Search for the cell housing the specified text and yield its (X, Y) center coordinate. 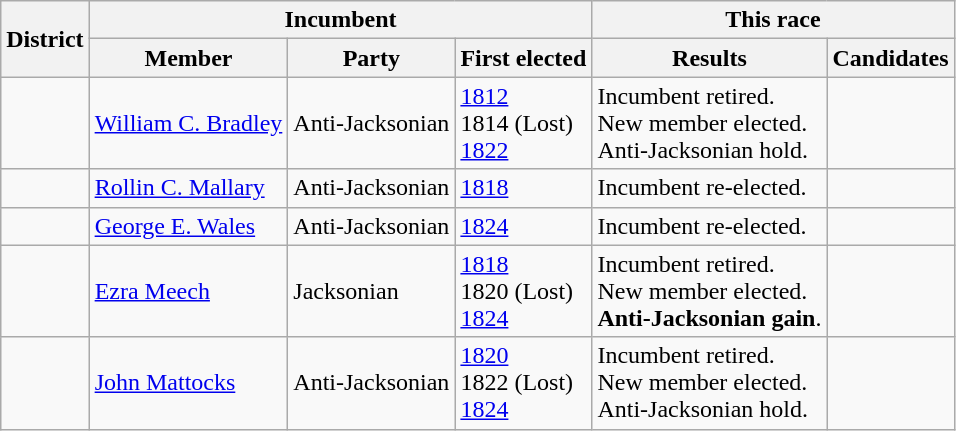
18121814 (Lost)1822 (524, 123)
18201822 (Lost)1824 (524, 383)
George E. Wales (188, 226)
18181820 (Lost)1824 (524, 291)
Results (710, 58)
This race (773, 20)
District (45, 39)
First elected (524, 58)
John Mattocks (188, 383)
Incumbent (340, 20)
Ezra Meech (188, 291)
Party (372, 58)
Incumbent retired.New member elected.Anti-Jacksonian gain. (710, 291)
1818 (524, 188)
Rollin C. Mallary (188, 188)
Candidates (890, 58)
Jacksonian (372, 291)
1824 (524, 226)
Member (188, 58)
William C. Bradley (188, 123)
